Return the [X, Y] coordinate for the center point of the cell that contains the specified text.  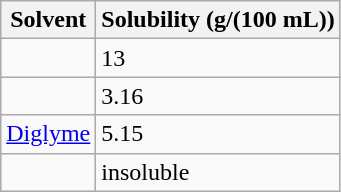
5.15 [218, 134]
Solubility (g/(100 mL)) [218, 20]
Diglyme [48, 134]
3.16 [218, 96]
Solvent [48, 20]
13 [218, 58]
insoluble [218, 172]
